Find where the given text appears and provide that cell's center as [x, y] coordinate. 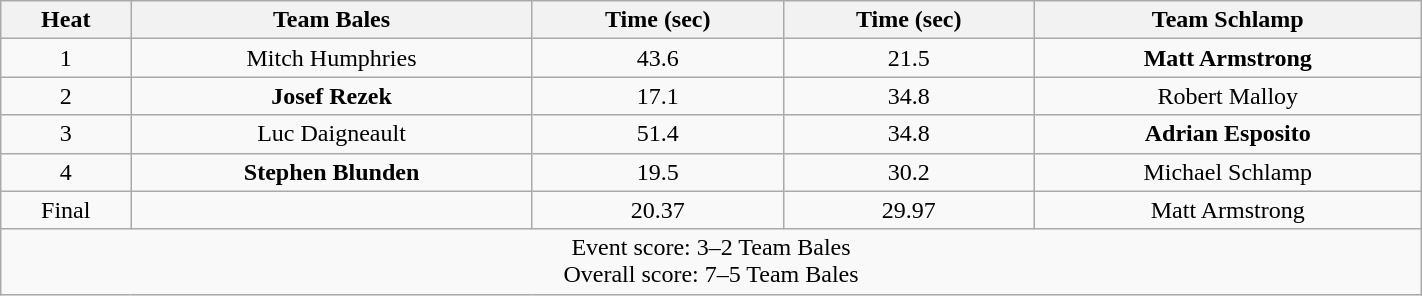
Team Schlamp [1228, 20]
Luc Daigneault [332, 134]
21.5 [908, 58]
19.5 [658, 172]
Adrian Esposito [1228, 134]
Mitch Humphries [332, 58]
Team Bales [332, 20]
4 [66, 172]
Robert Malloy [1228, 96]
Michael Schlamp [1228, 172]
1 [66, 58]
Heat [66, 20]
Final [66, 210]
2 [66, 96]
Josef Rezek [332, 96]
20.37 [658, 210]
3 [66, 134]
51.4 [658, 134]
29.97 [908, 210]
43.6 [658, 58]
Event score: 3–2 Team Bales Overall score: 7–5 Team Bales [711, 262]
30.2 [908, 172]
Stephen Blunden [332, 172]
17.1 [658, 96]
